Output the (X, Y) coordinate of the center of the cell containing the given text.  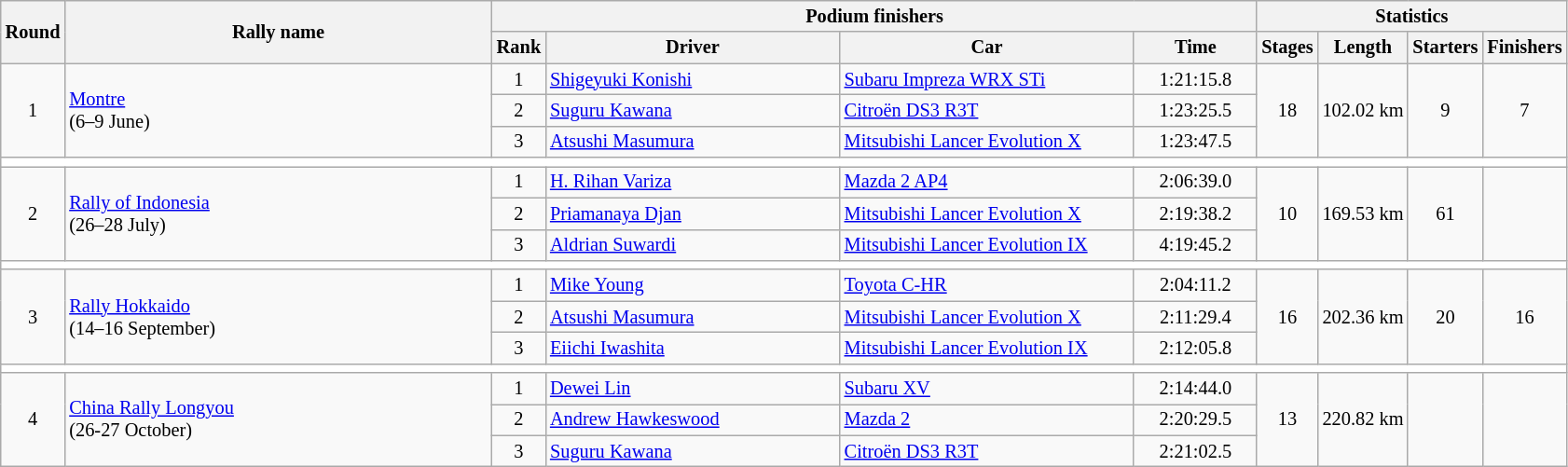
Finishers (1524, 48)
Driver (693, 48)
Rally of Indonesia(26–28 July) (278, 213)
4 (34, 419)
10 (1286, 213)
1:21:15.8 (1195, 79)
7 (1524, 110)
2:11:29.4 (1195, 317)
Car (987, 48)
Podium finishers (874, 16)
20 (1445, 317)
2:12:05.8 (1195, 348)
1:23:47.5 (1195, 142)
Mazda 2 (987, 419)
Subaru Impreza WRX STi (987, 79)
2:21:02.5 (1195, 451)
2:14:44.0 (1195, 389)
202.36 km (1363, 317)
China Rally Longyou(26-27 October) (278, 419)
Length (1363, 48)
Mazda 2 AP4 (987, 182)
H. Rihan Variza (693, 182)
18 (1286, 110)
Rank (518, 48)
2:20:29.5 (1195, 419)
Time (1195, 48)
Aldrian Suwardi (693, 245)
Stages (1286, 48)
Subaru XV (987, 389)
4:19:45.2 (1195, 245)
1:23:25.5 (1195, 110)
2:04:11.2 (1195, 285)
Toyota C-HR (987, 285)
2:19:38.2 (1195, 213)
Round (34, 32)
61 (1445, 213)
Starters (1445, 48)
Shigeyuki Konishi (693, 79)
Statistics (1411, 16)
Rally name (278, 32)
Eiichi Iwashita (693, 348)
13 (1286, 419)
102.02 km (1363, 110)
9 (1445, 110)
Dewei Lin (693, 389)
2:06:39.0 (1195, 182)
Andrew Hawkeswood (693, 419)
Mike Young (693, 285)
Rally Hokkaido(14–16 September) (278, 317)
220.82 km (1363, 419)
Montre(6–9 June) (278, 110)
Priamanaya Djan (693, 213)
169.53 km (1363, 213)
